Determine the [x, y] coordinate at the center of the cell enclosing the given text.  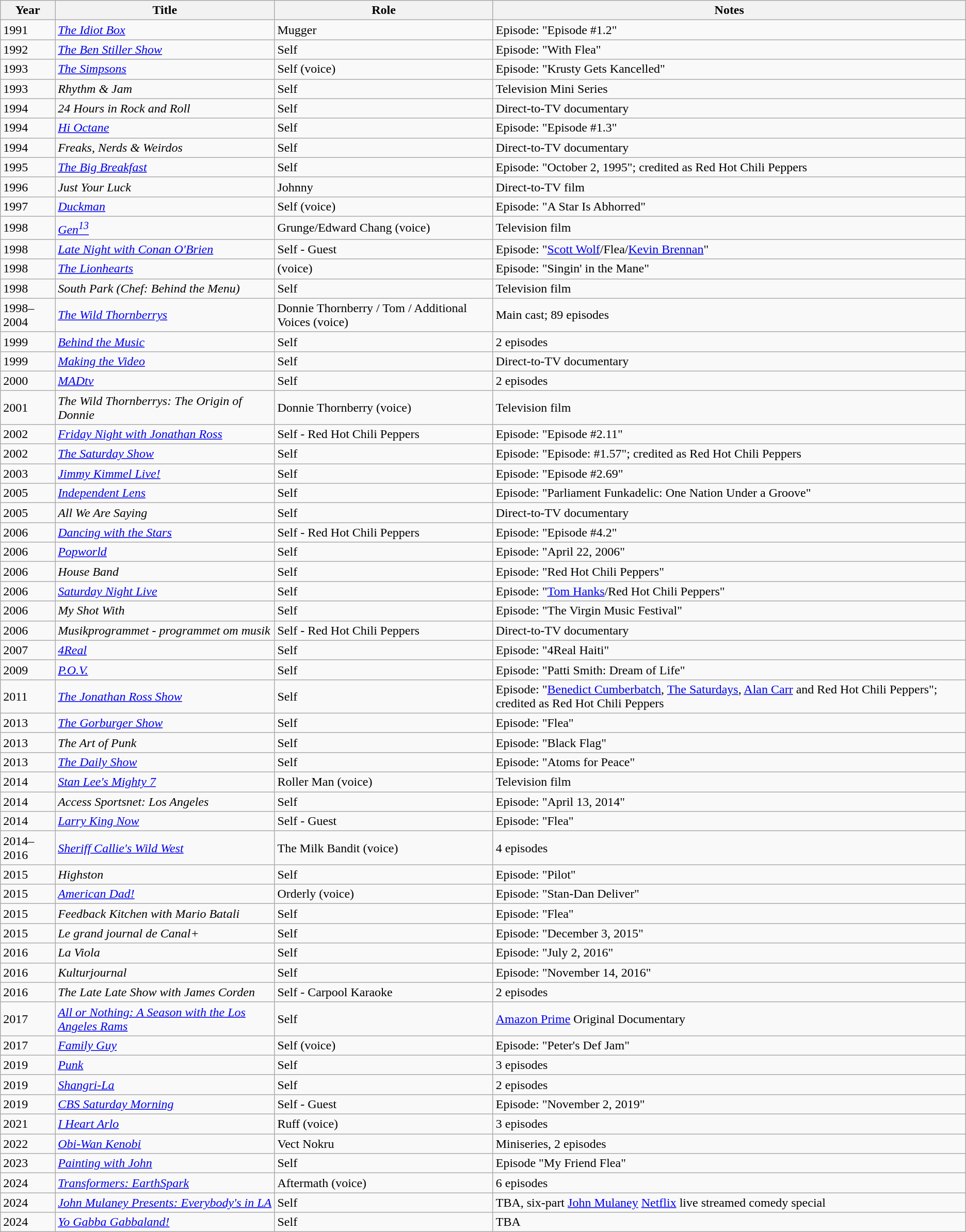
Episode: "Stan-Dan Deliver" [729, 894]
Episode: "Red Hot Chili Peppers" [729, 572]
American Dad! [165, 894]
Grunge/Edward Chang (voice) [384, 228]
4Real [165, 650]
Popworld [165, 552]
Television Mini Series [729, 89]
Episode: "Parliament Funkadelic: One Nation Under a Groove" [729, 493]
Notes [729, 10]
24 Hours in Rock and Roll [165, 108]
Episode: "With Flea" [729, 50]
2001 [28, 408]
Behind the Music [165, 342]
Episode: "Scott Wolf/Flea/Kevin Brennan" [729, 249]
2011 [28, 696]
Direct-to-TV film [729, 187]
My Shot With [165, 611]
Title [165, 10]
Ruff (voice) [384, 1124]
All We Are Saying [165, 513]
TBA, six-part John Mulaney Netflix live streamed comedy special [729, 1203]
The Wild Thornberrys: The Origin of Donnie [165, 408]
Episode: "Episode: #1.57"; credited as Red Hot Chili Peppers [729, 454]
Aftermath (voice) [384, 1183]
Dancing with the Stars [165, 532]
Amazon Prime Original Documentary [729, 1018]
2000 [28, 381]
Episode: "November 2, 2019" [729, 1104]
Painting with John [165, 1163]
1997 [28, 206]
Freaks, Nerds & Weirdos [165, 148]
Stan Lee's Mighty 7 [165, 782]
House Band [165, 572]
The Gorburger Show [165, 723]
All or Nothing: A Season with the Los Angeles Rams [165, 1018]
Kulturjournal [165, 972]
Musikprogrammet - programmet om musik [165, 630]
Episode: "Episode #4.2" [729, 532]
Rhythm & Jam [165, 89]
Le grand journal de Canal+ [165, 933]
Friday Night with Jonathan Ross [165, 434]
Family Guy [165, 1045]
Donnie Thornberry / Tom / Additional Voices (voice) [384, 315]
TBA [729, 1222]
The Idiot Box [165, 30]
CBS Saturday Morning [165, 1104]
The Saturday Show [165, 454]
Independent Lens [165, 493]
Episode: "Atoms for Peace" [729, 762]
2021 [28, 1124]
Year [28, 10]
Donnie Thornberry (voice) [384, 408]
Highston [165, 874]
Access Sportsnet: Los Angeles [165, 802]
Episode: "Tom Hanks/Red Hot Chili Peppers" [729, 591]
Episode: "October 2, 1995"; credited as Red Hot Chili Peppers [729, 167]
Episode: "July 2, 2016" [729, 953]
Main cast; 89 episodes [729, 315]
Shangri-La [165, 1084]
2009 [28, 670]
Duckman [165, 206]
Episode: "Benedict Cumberbatch, The Saturdays, Alan Carr and Red Hot Chili Peppers"; credited as Red Hot Chili Peppers [729, 696]
Punk [165, 1065]
The Lionhearts [165, 269]
2023 [28, 1163]
1996 [28, 187]
1992 [28, 50]
Episode: "Patti Smith: Dream of Life" [729, 670]
Episode: "Episode #1.2" [729, 30]
John Mulaney Presents: Everybody's in LA [165, 1203]
1995 [28, 167]
1991 [28, 30]
Episode: "The Virgin Music Festival" [729, 611]
Episode: "Episode #1.3" [729, 128]
Yo Gabba Gabbaland! [165, 1222]
2007 [28, 650]
Episode: "April 22, 2006" [729, 552]
1998–2004 [28, 315]
Role [384, 10]
The Big Breakfast [165, 167]
Episode: "Singin' in the Mane" [729, 269]
The Late Late Show with James Corden [165, 992]
The Jonathan Ross Show [165, 696]
P.O.V. [165, 670]
Hi Octane [165, 128]
Saturday Night Live [165, 591]
Episode "My Friend Flea" [729, 1163]
I Heart Arlo [165, 1124]
MADtv [165, 381]
Making the Video [165, 361]
Orderly (voice) [384, 894]
Larry King Now [165, 821]
Vect Nokru [384, 1144]
Episode: "April 13, 2014" [729, 802]
4 episodes [729, 848]
2022 [28, 1144]
Transformers: EarthSpark [165, 1183]
Mugger [384, 30]
Episode: "A Star Is Abhorred" [729, 206]
Episode: "4Real Haiti" [729, 650]
The Daily Show [165, 762]
Roller Man (voice) [384, 782]
Episode: "Krusty Gets Kancelled" [729, 69]
The Ben Stiller Show [165, 50]
Gen13 [165, 228]
Episode: "Pilot" [729, 874]
Just Your Luck [165, 187]
Miniseries, 2 episodes [729, 1144]
Episode: "November 14, 2016" [729, 972]
Episode: "December 3, 2015" [729, 933]
Episode: "Episode #2.11" [729, 434]
(voice) [384, 269]
Episode: "Episode #2.69" [729, 474]
2014–2016 [28, 848]
South Park (Chef: Behind the Menu) [165, 288]
Feedback Kitchen with Mario Batali [165, 914]
The Wild Thornberrys [165, 315]
Sheriff Callie's Wild West [165, 848]
The Art of Punk [165, 742]
6 episodes [729, 1183]
Johnny [384, 187]
Episode: "Peter's Def Jam" [729, 1045]
Jimmy Kimmel Live! [165, 474]
The Milk Bandit (voice) [384, 848]
The Simpsons [165, 69]
Self - Carpool Karaoke [384, 992]
2003 [28, 474]
Obi-Wan Kenobi [165, 1144]
Late Night with Conan O'Brien [165, 249]
La Viola [165, 953]
Episode: "Black Flag" [729, 742]
